Return (x, y) of the center of cell containing provided text 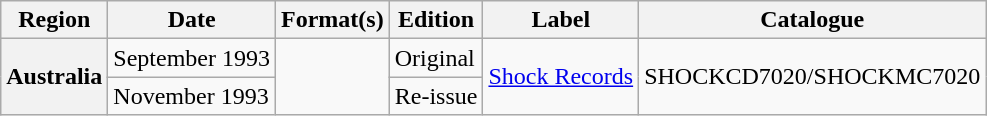
Re-issue (436, 96)
Format(s) (333, 20)
Date (192, 20)
Label (561, 20)
September 1993 (192, 58)
Edition (436, 20)
Australia (54, 77)
Region (54, 20)
Catalogue (812, 20)
November 1993 (192, 96)
Shock Records (561, 77)
SHOCKCD7020/SHOCKMC7020 (812, 77)
Original (436, 58)
